Pinpoint the cell where the given text exists, returning its [X, Y] midpoint coordinate. 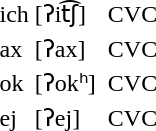
[ʔokʰ] [65, 83]
[ʔax] [65, 48]
